From the cell containing the given text, extract its center point as [X, Y] coordinate. 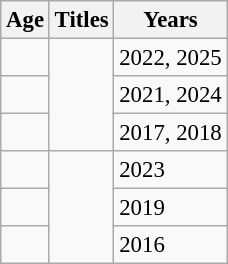
2016 [170, 245]
2019 [170, 208]
2017, 2018 [170, 133]
2023 [170, 170]
2021, 2024 [170, 95]
2022, 2025 [170, 58]
Titles [82, 20]
Years [170, 20]
Age [26, 20]
